For the text-containing cell, return its midpoint in (x, y) coordinate format. 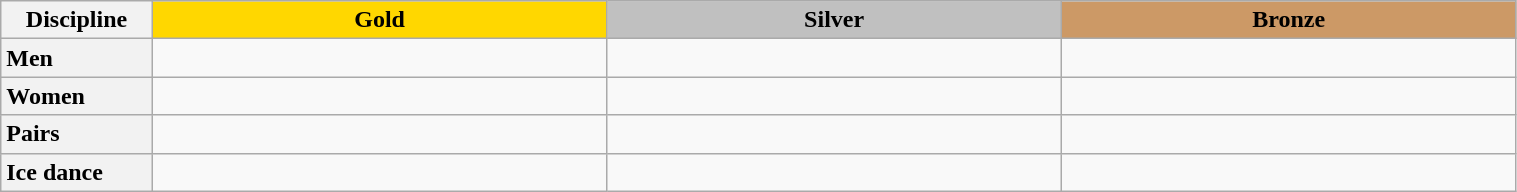
Gold (380, 20)
Bronze (1288, 20)
Silver (834, 20)
Discipline (77, 20)
Men (77, 58)
Women (77, 96)
Ice dance (77, 172)
Pairs (77, 134)
